For the text-containing cell, return its midpoint in (x, y) coordinate format. 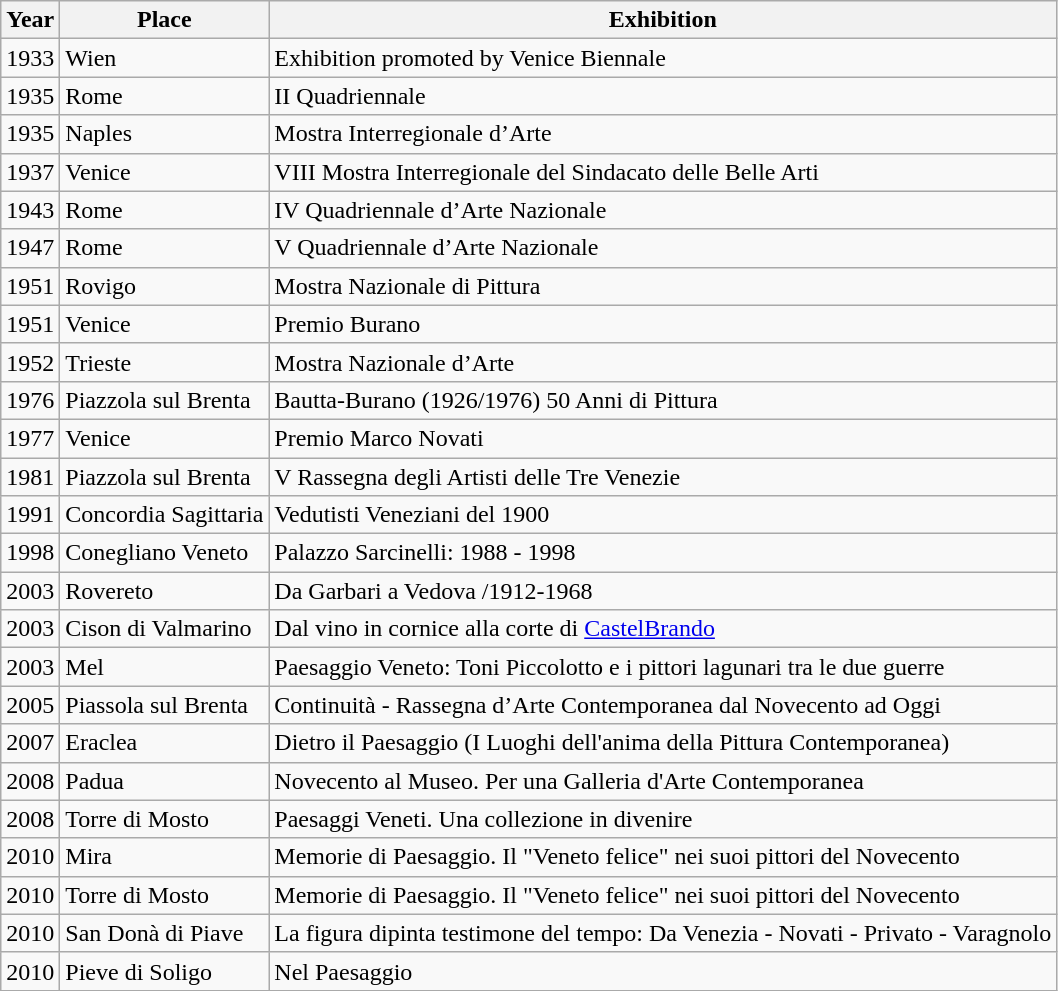
Mira (164, 857)
Mostra Interregionale d’Arte (663, 134)
Exhibition (663, 20)
Dal vino in cornice alla corte di CastelBrando (663, 629)
Premio Burano (663, 324)
Year (30, 20)
Eraclea (164, 743)
Place (164, 20)
Concordia Sagittaria (164, 515)
1947 (30, 248)
Paesaggi Veneti. Una collezione in divenire (663, 819)
1981 (30, 477)
Cison di Valmarino (164, 629)
II Quadriennale (663, 96)
VIII Mostra Interregionale del Sindacato delle Belle Arti (663, 172)
1977 (30, 438)
1976 (30, 400)
Vedutisti Veneziani del 1900 (663, 515)
Conegliano Veneto (164, 553)
Nel Paesaggio (663, 971)
2005 (30, 705)
Mel (164, 667)
Da Garbari a Vedova /1912-1968 (663, 591)
1998 (30, 553)
Dietro il Paesaggio (I Luoghi dell'anima della Pittura Contemporanea) (663, 743)
La figura dipinta testimone del tempo: Da Venezia - Novati - Privato - Varagnolo (663, 933)
Exhibition promoted by Venice Biennale (663, 58)
Bautta-Burano (1926/1976) 50 Anni di Pittura (663, 400)
Rovigo (164, 286)
Continuità - Rassegna d’Arte Contemporanea dal Novecento ad Oggi (663, 705)
Mostra Nazionale di Pittura (663, 286)
Naples (164, 134)
2007 (30, 743)
Palazzo Sarcinelli: 1988 - 1998 (663, 553)
Padua (164, 781)
1991 (30, 515)
V Quadriennale d’Arte Nazionale (663, 248)
Pieve di Soligo (164, 971)
Mostra Nazionale d’Arte (663, 362)
Paesaggio Veneto: Toni Piccolotto e i pittori lagunari tra le due guerre (663, 667)
Novecento al Museo. Per una Galleria d'Arte Contemporanea (663, 781)
IV Quadriennale d’Arte Nazionale (663, 210)
1943 (30, 210)
Wien (164, 58)
Premio Marco Novati (663, 438)
Piassola sul Brenta (164, 705)
1952 (30, 362)
San Donà di Piave (164, 933)
1933 (30, 58)
V Rassegna degli Artisti delle Tre Venezie (663, 477)
Rovereto (164, 591)
1937 (30, 172)
Trieste (164, 362)
